Output the (X, Y) coordinate of the center of the cell containing the given text.  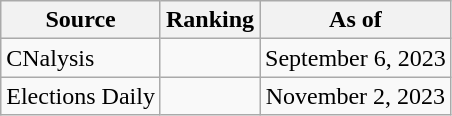
As of (356, 20)
November 2, 2023 (356, 96)
Elections Daily (81, 96)
Source (81, 20)
September 6, 2023 (356, 58)
CNalysis (81, 58)
Ranking (210, 20)
